Return (X, Y) of the center of cell containing provided text 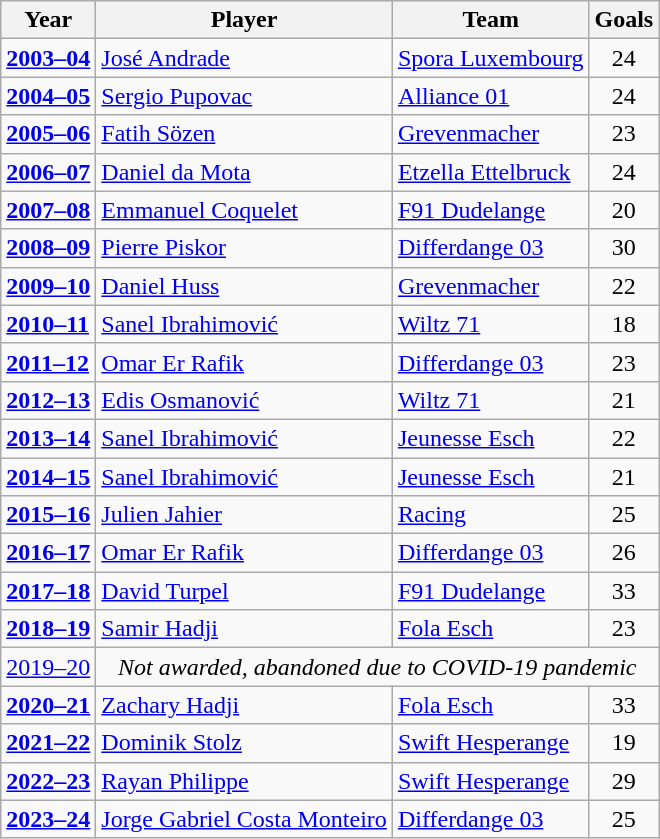
2019–20 (48, 667)
2010–11 (48, 324)
Racing (490, 515)
29 (624, 781)
Daniel da Mota (244, 172)
2008–09 (48, 248)
2021–22 (48, 743)
2007–08 (48, 210)
Zachary Hadji (244, 705)
2020–21 (48, 705)
2014–15 (48, 477)
Team (490, 20)
Jorge Gabriel Costa Monteiro (244, 819)
19 (624, 743)
Rayan Philippe (244, 781)
Not awarded, abandoned due to COVID-19 pandemic (378, 667)
Daniel Huss (244, 286)
Alliance 01 (490, 96)
Samir Hadji (244, 629)
2012–13 (48, 400)
Fatih Sözen (244, 134)
Julien Jahier (244, 515)
Pierre Piskor (244, 248)
20 (624, 210)
Goals (624, 20)
2005–06 (48, 134)
2022–23 (48, 781)
José Andrade (244, 58)
Sergio Pupovac (244, 96)
26 (624, 553)
18 (624, 324)
2015–16 (48, 515)
Spora Luxembourg (490, 58)
2017–18 (48, 591)
2011–12 (48, 362)
Edis Osmanović (244, 400)
2018–19 (48, 629)
2009–10 (48, 286)
Etzella Ettelbruck (490, 172)
2003–04 (48, 58)
2004–05 (48, 96)
2006–07 (48, 172)
2023–24 (48, 819)
Player (244, 20)
Emmanuel Coquelet (244, 210)
David Turpel (244, 591)
30 (624, 248)
Dominik Stolz (244, 743)
2016–17 (48, 553)
2013–14 (48, 438)
Year (48, 20)
